For the text-containing cell, return its midpoint in [X, Y] coordinate format. 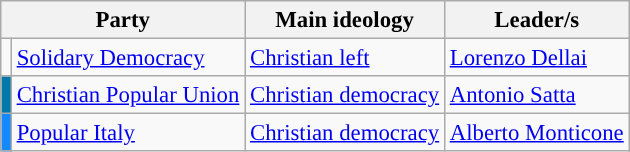
Leader/s [536, 20]
Christian left [345, 58]
Popular Italy [128, 133]
Christian Popular Union [128, 95]
Antonio Satta [536, 95]
Lorenzo Dellai [536, 58]
Party [123, 20]
Alberto Monticone [536, 133]
Main ideology [345, 20]
Solidary Democracy [128, 58]
